Search for the cell housing the specified text and yield its [x, y] center coordinate. 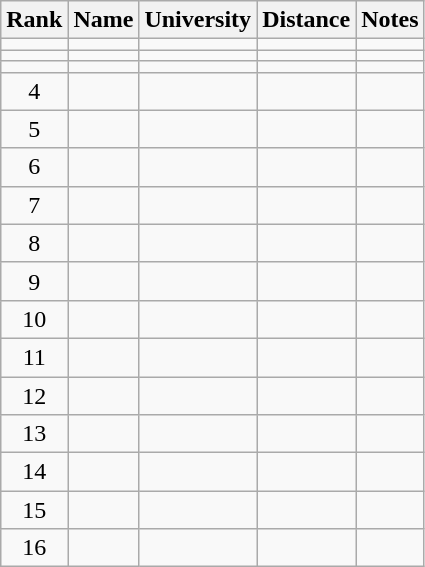
University [198, 20]
Name [104, 20]
9 [34, 281]
8 [34, 243]
Distance [306, 20]
4 [34, 91]
6 [34, 167]
13 [34, 434]
Notes [390, 20]
7 [34, 205]
Rank [34, 20]
15 [34, 510]
10 [34, 319]
16 [34, 548]
5 [34, 129]
14 [34, 472]
11 [34, 357]
12 [34, 395]
